Detect which cell encompasses the target text, then output its (X, Y) center coordinate. 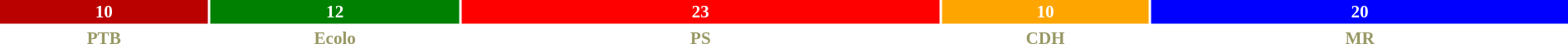
23 (700, 12)
12 (335, 12)
20 (1360, 12)
